Return [X, Y] of the center of cell containing provided text 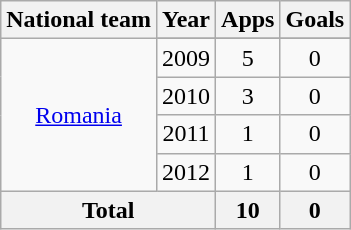
Goals [315, 20]
2010 [186, 96]
Apps [248, 20]
5 [248, 58]
Year [186, 20]
10 [248, 210]
3 [248, 96]
2011 [186, 134]
Total [108, 210]
National team [79, 20]
2009 [186, 58]
Romania [79, 115]
2012 [186, 172]
